Locate the cell with the specified text and output its [X, Y] center coordinate. 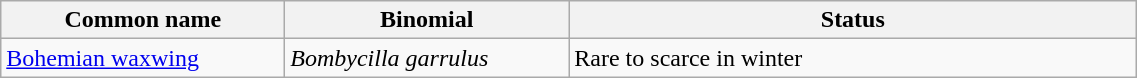
Rare to scarce in winter [853, 58]
Bombycilla garrulus [427, 58]
Bohemian waxwing [143, 58]
Common name [143, 20]
Status [853, 20]
Binomial [427, 20]
